Locate the cell with the specified text and output its (x, y) center coordinate. 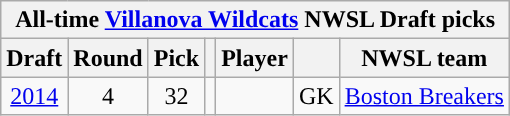
2014 (34, 96)
All-time Villanova Wildcats NWSL Draft picks (256, 20)
32 (176, 96)
Draft (34, 58)
GK (316, 96)
Round (108, 58)
4 (108, 96)
Boston Breakers (424, 96)
NWSL team (424, 58)
Player (255, 58)
Pick (176, 58)
